Output the [x, y] coordinate of the center of the cell containing the given text.  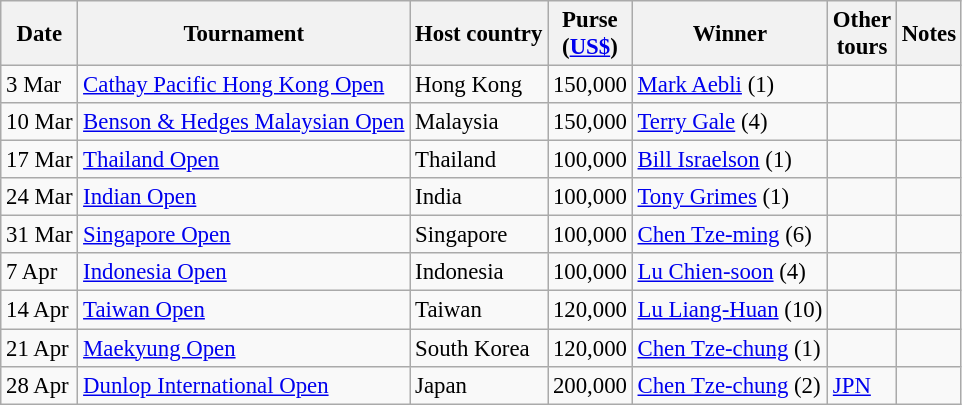
Tony Grimes (1) [730, 197]
South Korea [479, 348]
Singapore [479, 235]
Benson & Hedges Malaysian Open [244, 122]
Thailand [479, 160]
Indonesia Open [244, 273]
7 Apr [40, 273]
17 Mar [40, 160]
28 Apr [40, 385]
Singapore Open [244, 235]
Othertours [862, 34]
Notes [928, 34]
24 Mar [40, 197]
Chen Tze-chung (2) [730, 385]
Lu Liang-Huan (10) [730, 310]
200,000 [590, 385]
Purse(US$) [590, 34]
Terry Gale (4) [730, 122]
31 Mar [40, 235]
JPN [862, 385]
Winner [730, 34]
Indian Open [244, 197]
Japan [479, 385]
Bill Israelson (1) [730, 160]
10 Mar [40, 122]
Indonesia [479, 273]
Thailand Open [244, 160]
Taiwan [479, 310]
Host country [479, 34]
Malaysia [479, 122]
3 Mar [40, 85]
Mark Aebli (1) [730, 85]
21 Apr [40, 348]
Date [40, 34]
14 Apr [40, 310]
Chen Tze-chung (1) [730, 348]
Chen Tze-ming (6) [730, 235]
Cathay Pacific Hong Kong Open [244, 85]
Taiwan Open [244, 310]
Lu Chien-soon (4) [730, 273]
India [479, 197]
Dunlop International Open [244, 385]
Hong Kong [479, 85]
Tournament [244, 34]
Maekyung Open [244, 348]
